Capture the cell that displays the provided text and extract its (X, Y) central coordinate. 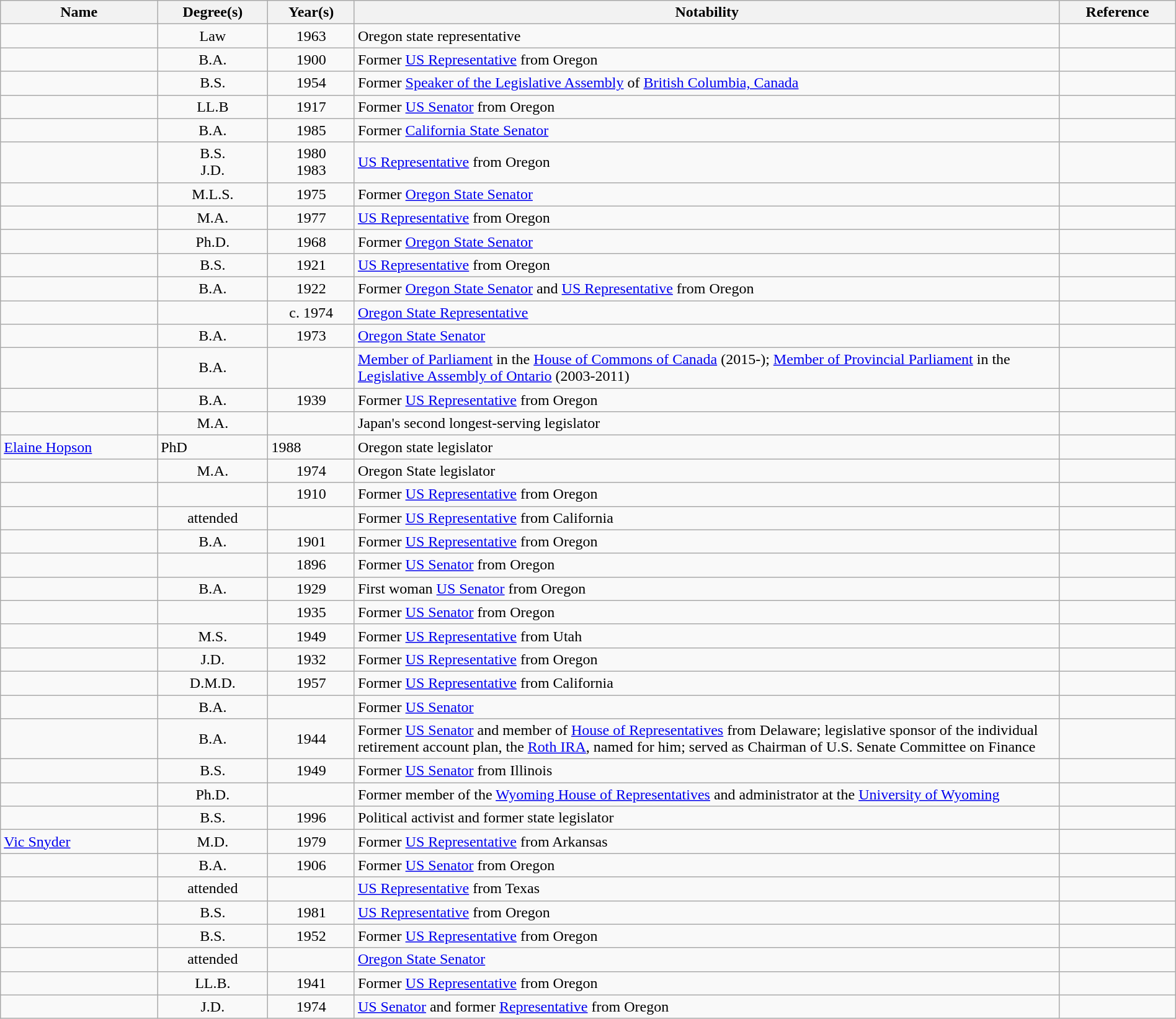
Former US Senator (707, 706)
PhD (213, 447)
Japan's second longest-serving legislator (707, 424)
1979 (311, 842)
D.M.D. (213, 683)
1906 (311, 865)
1977 (311, 218)
1988 (311, 447)
Former member of the Wyoming House of Representatives and administrator at the University of Wyoming (707, 794)
1996 (311, 818)
Vic Snyder (79, 842)
B.S.J.D. (213, 162)
US Senator and former Representative from Oregon (707, 1007)
M.S. (213, 636)
Elaine Hopson (79, 447)
1910 (311, 494)
1981 (311, 912)
1944 (311, 739)
1975 (311, 194)
Political activist and former state legislator (707, 818)
Former California State Senator (707, 130)
1985 (311, 130)
1932 (311, 659)
1952 (311, 936)
c. 1974 (311, 312)
Oregon state representative (707, 36)
M.D. (213, 842)
1900 (311, 60)
1922 (311, 288)
1941 (311, 983)
Former US Representative from Arkansas (707, 842)
1917 (311, 107)
1921 (311, 265)
LL.B. (213, 983)
Former US Senator from Illinois (707, 771)
Reference (1118, 12)
Oregon State legislator (707, 471)
1973 (311, 336)
Former Speaker of the Legislative Assembly of British Columbia, Canada (707, 83)
1935 (311, 612)
1901 (311, 541)
1896 (311, 565)
US Representative from Texas (707, 889)
1954 (311, 83)
M.L.S. (213, 194)
1957 (311, 683)
Oregon state legislator (707, 447)
Law (213, 36)
1968 (311, 241)
1939 (311, 400)
First woman US Senator from Oregon (707, 589)
Former US Representative from Utah (707, 636)
Name (79, 12)
Member of Parliament in the House of Commons of Canada (2015-); Member of Provincial Parliament in the Legislative Assembly of Ontario (2003-2011) (707, 368)
1963 (311, 36)
Degree(s) (213, 12)
LL.B (213, 107)
1929 (311, 589)
19801983 (311, 162)
Oregon State Representative (707, 312)
Notability (707, 12)
Year(s) (311, 12)
Former Oregon State Senator and US Representative from Oregon (707, 288)
